Locate the cell with the specified text and output its (x, y) center coordinate. 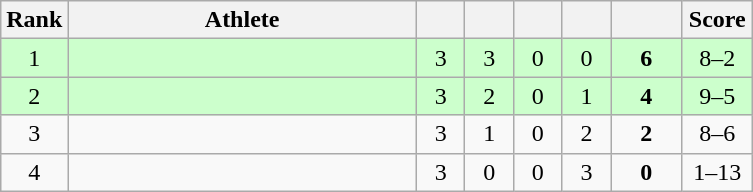
Rank (34, 20)
Score (718, 20)
Athlete (242, 20)
6 (646, 58)
8–2 (718, 58)
8–6 (718, 134)
1–13 (718, 172)
9–5 (718, 96)
